Scan for the cell matching the given text and deliver its (X, Y) coordinate at center. 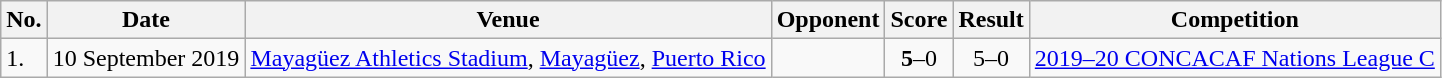
Score (919, 20)
Opponent (828, 20)
No. (24, 20)
Venue (508, 20)
Competition (1234, 20)
Mayagüez Athletics Stadium, Mayagüez, Puerto Rico (508, 58)
1. (24, 58)
10 September 2019 (146, 58)
Result (991, 20)
2019–20 CONCACAF Nations League C (1234, 58)
Date (146, 20)
